For the text-containing cell, return its midpoint in [x, y] coordinate format. 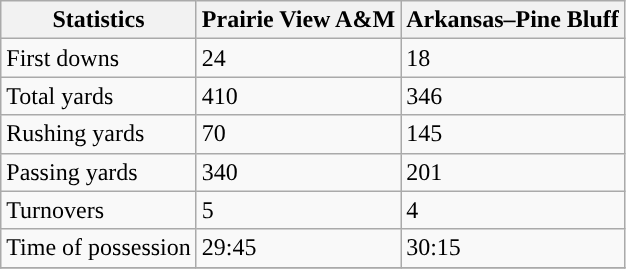
29:45 [298, 248]
Time of possession [99, 248]
Statistics [99, 20]
410 [298, 96]
18 [513, 58]
First downs [99, 58]
Rushing yards [99, 134]
Total yards [99, 96]
Prairie View A&M [298, 20]
Turnovers [99, 210]
70 [298, 134]
5 [298, 210]
145 [513, 134]
Passing yards [99, 172]
4 [513, 210]
201 [513, 172]
346 [513, 96]
24 [298, 58]
340 [298, 172]
30:15 [513, 248]
Arkansas–Pine Bluff [513, 20]
